Scan for the cell matching the given text and deliver its [x, y] coordinate at center. 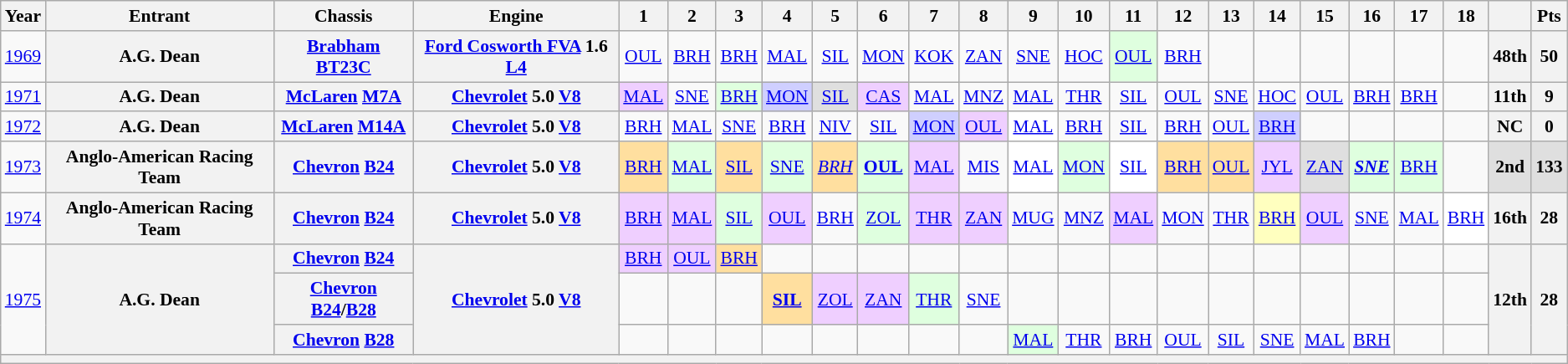
Year [23, 16]
10 [1084, 16]
Chevron B24/B28 [343, 300]
48th [1510, 57]
16th [1510, 218]
18 [1467, 16]
12 [1182, 16]
14 [1277, 16]
McLaren M7A [343, 97]
17 [1419, 16]
NIV [835, 127]
12th [1510, 299]
0 [1549, 127]
MIS [983, 167]
6 [883, 16]
11th [1510, 97]
1975 [23, 299]
7 [933, 16]
5 [835, 16]
McLaren M14A [343, 127]
16 [1371, 16]
15 [1325, 16]
1973 [23, 167]
1971 [23, 97]
NC [1510, 127]
KOK [933, 57]
3 [739, 16]
2nd [1510, 167]
Brabham BT23C [343, 57]
50 [1549, 57]
Chassis [343, 16]
CAS [883, 97]
1972 [23, 127]
1 [643, 16]
13 [1231, 16]
MUG [1034, 218]
2 [692, 16]
8 [983, 16]
1974 [23, 218]
Chevron B28 [343, 340]
Ford Cosworth FVA 1.6 L4 [516, 57]
11 [1133, 16]
JYL [1277, 167]
Engine [516, 16]
Entrant [159, 16]
Pts [1549, 16]
133 [1549, 167]
1969 [23, 57]
4 [788, 16]
